Determine the [X, Y] coordinate at the center of the cell enclosing the given text.  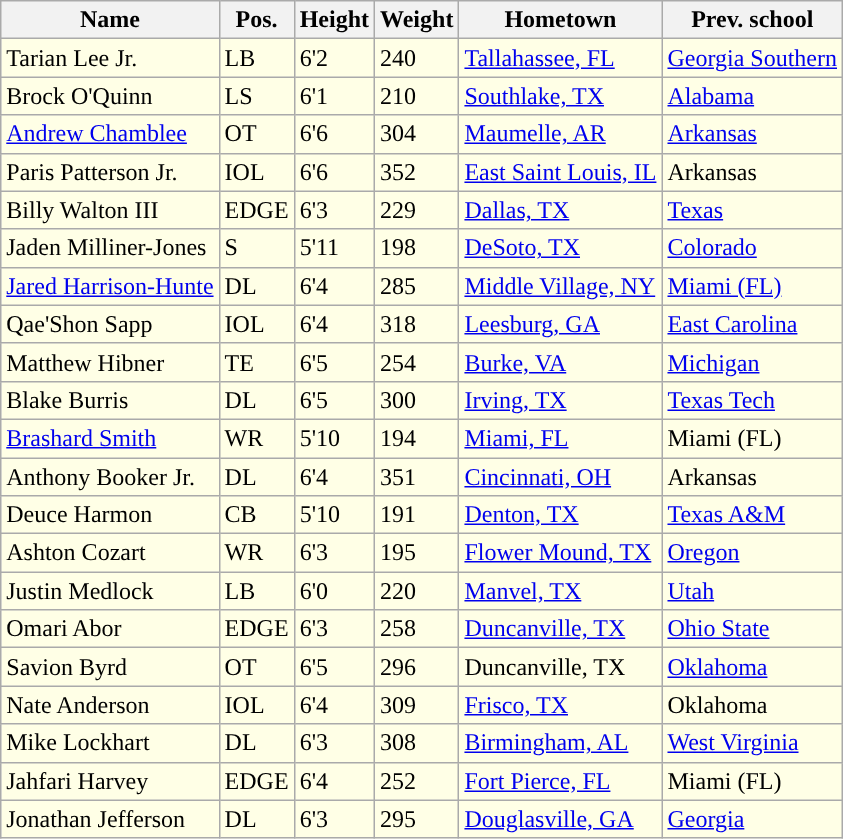
LS [256, 96]
Tallahassee, FL [560, 58]
Leesburg, GA [560, 324]
Jahfari Harvey [110, 781]
Brock O'Quinn [110, 96]
Colorado [752, 248]
Southlake, TX [560, 96]
Michigan [752, 362]
Manvel, TX [560, 591]
West Virginia [752, 743]
Texas A&M [752, 515]
Utah [752, 591]
6'1 [334, 96]
Texas Tech [752, 400]
Savion Byrd [110, 667]
Oregon [752, 553]
Alabama [752, 96]
252 [417, 781]
Hometown [560, 20]
296 [417, 667]
318 [417, 324]
308 [417, 743]
220 [417, 591]
Prev. school [752, 20]
DeSoto, TX [560, 248]
Qae'Shon Sapp [110, 324]
TE [256, 362]
194 [417, 438]
Douglasville, GA [560, 819]
Tarian Lee Jr. [110, 58]
Deuce Harmon [110, 515]
Ohio State [752, 629]
Matthew Hibner [110, 362]
Burke, VA [560, 362]
Ashton Cozart [110, 553]
210 [417, 96]
Jared Harrison-Hunte [110, 286]
258 [417, 629]
352 [417, 172]
Denton, TX [560, 515]
Dallas, TX [560, 210]
S [256, 248]
Anthony Booker Jr. [110, 477]
351 [417, 477]
Jaden Milliner-Jones [110, 248]
Jonathan Jefferson [110, 819]
East Carolina [752, 324]
195 [417, 553]
Middle Village, NY [560, 286]
Maumelle, AR [560, 134]
Justin Medlock [110, 591]
5'11 [334, 248]
Blake Burris [110, 400]
198 [417, 248]
191 [417, 515]
Height [334, 20]
285 [417, 286]
Miami, FL [560, 438]
309 [417, 705]
304 [417, 134]
Frisco, TX [560, 705]
295 [417, 819]
Omari Abor [110, 629]
300 [417, 400]
Paris Patterson Jr. [110, 172]
Brashard Smith [110, 438]
Georgia Southern [752, 58]
254 [417, 362]
Georgia [752, 819]
Irving, TX [560, 400]
6'2 [334, 58]
CB [256, 515]
6'0 [334, 591]
Name [110, 20]
Cincinnati, OH [560, 477]
Pos. [256, 20]
Fort Pierce, FL [560, 781]
Flower Mound, TX [560, 553]
Mike Lockhart [110, 743]
Nate Anderson [110, 705]
Andrew Chamblee [110, 134]
240 [417, 58]
East Saint Louis, IL [560, 172]
229 [417, 210]
Billy Walton III [110, 210]
Birmingham, AL [560, 743]
Texas [752, 210]
Weight [417, 20]
